Provide the (X, Y) coordinate of the cell's center where the given text is located.  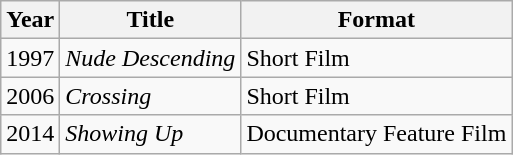
Nude Descending (150, 58)
Format (376, 20)
2014 (30, 134)
Year (30, 20)
Crossing (150, 96)
Documentary Feature Film (376, 134)
Showing Up (150, 134)
1997 (30, 58)
Title (150, 20)
2006 (30, 96)
